Capture the cell that displays the provided text and extract its [x, y] central coordinate. 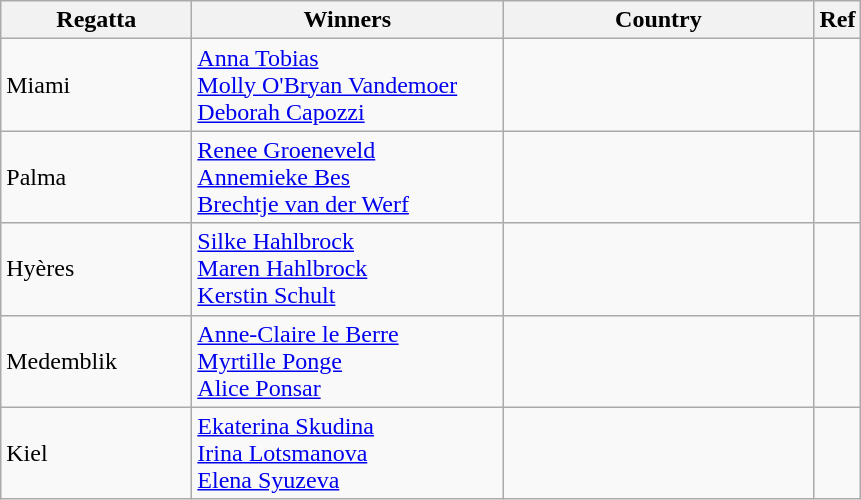
Silke HahlbrockMaren HahlbrockKerstin Schult [348, 269]
Miami [96, 85]
Ref [838, 20]
Hyères [96, 269]
Winners [348, 20]
Palma [96, 177]
Regatta [96, 20]
Ekaterina SkudinaIrina LotsmanovaElena Syuzeva [348, 453]
Renee GroeneveldAnnemieke BesBrechtje van der Werf [348, 177]
Anne-Claire le BerreMyrtille PongeAlice Ponsar [348, 361]
Kiel [96, 453]
Country [658, 20]
Medemblik [96, 361]
Anna TobiasMolly O'Bryan VandemoerDeborah Capozzi [348, 85]
